Provide the [x, y] coordinate of the cell's center where the given text is located.  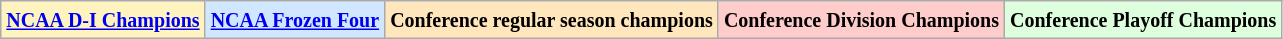
Conference Playoff Champions [1144, 20]
NCAA Frozen Four [295, 20]
Conference Division Champions [861, 20]
Conference regular season champions [552, 20]
NCAA D-I Champions [103, 20]
